Extract the [X, Y] coordinate from the center of the cell holding the provided text.  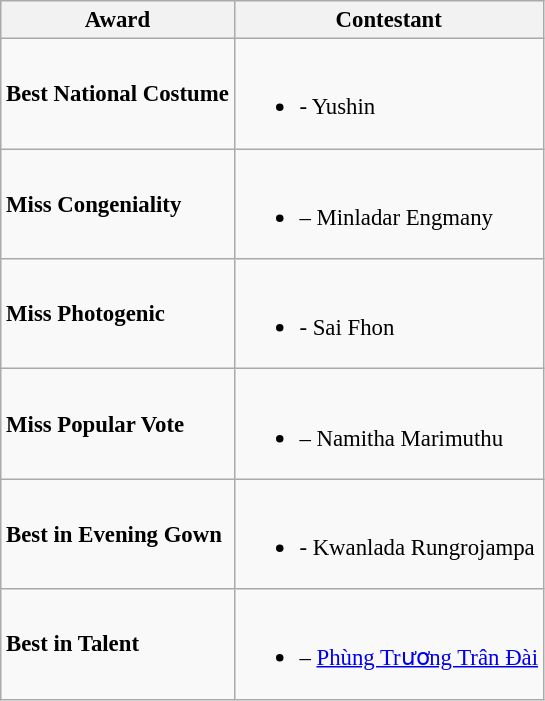
– Namitha Marimuthu [388, 424]
Contestant [388, 20]
- Kwanlada Rungrojampa [388, 534]
- Yushin [388, 94]
Award [118, 20]
- Sai Fhon [388, 314]
– Phùng Trương Trân Đài [388, 644]
Miss Congeniality [118, 204]
Best in Talent [118, 644]
Miss Popular Vote [118, 424]
Miss Photogenic [118, 314]
Best National Costume [118, 94]
Best in Evening Gown [118, 534]
– Minladar Engmany [388, 204]
